Detect which cell encompasses the target text, then output its (x, y) center coordinate. 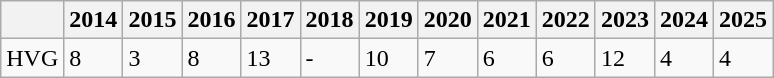
2020 (448, 20)
3 (152, 58)
2023 (624, 20)
- (330, 58)
2022 (566, 20)
2014 (94, 20)
2025 (744, 20)
2015 (152, 20)
2018 (330, 20)
13 (270, 58)
7 (448, 58)
HVG (32, 58)
2024 (684, 20)
12 (624, 58)
2021 (506, 20)
2016 (212, 20)
10 (388, 58)
2017 (270, 20)
2019 (388, 20)
